Pinpoint the cell where the given text exists, returning its (X, Y) midpoint coordinate. 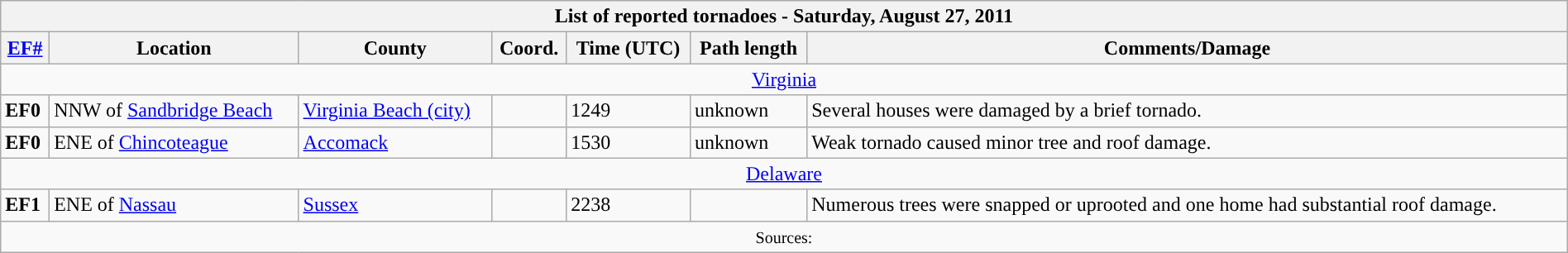
ENE of Nassau (174, 205)
2238 (629, 205)
1530 (629, 142)
Virginia (784, 79)
Coord. (528, 48)
Sources: (784, 236)
Comments/Damage (1188, 48)
Location (174, 48)
1249 (629, 111)
EF# (25, 48)
EF1 (25, 205)
Delaware (784, 174)
Accomack (395, 142)
Several houses were damaged by a brief tornado. (1188, 111)
NNW of Sandbridge Beach (174, 111)
Virginia Beach (city) (395, 111)
List of reported tornadoes - Saturday, August 27, 2011 (784, 17)
Path length (748, 48)
ENE of Chincoteague (174, 142)
Sussex (395, 205)
County (395, 48)
Time (UTC) (629, 48)
Weak tornado caused minor tree and roof damage. (1188, 142)
Numerous trees were snapped or uprooted and one home had substantial roof damage. (1188, 205)
